Scan for the cell matching the given text and deliver its (X, Y) coordinate at center. 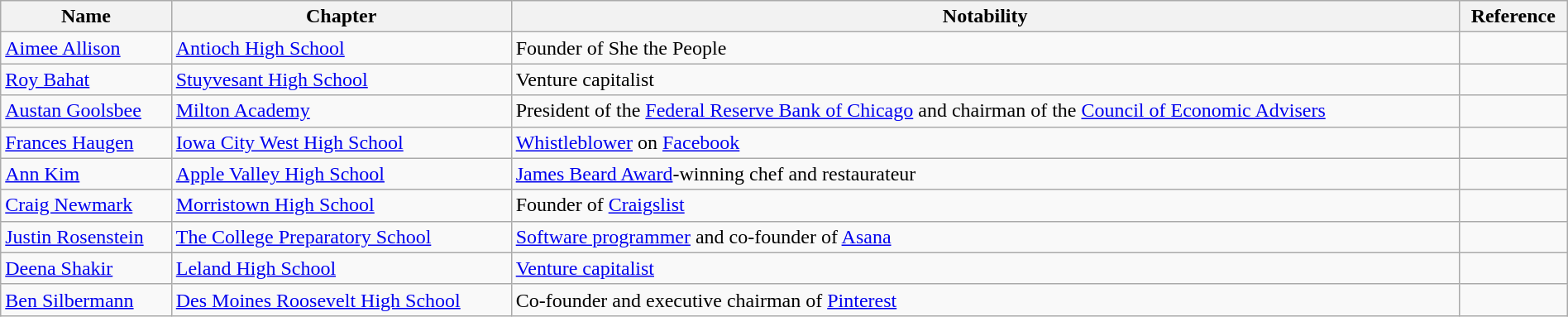
Notability (985, 17)
Morristown High School (341, 205)
Deena Shakir (86, 268)
Software programmer and co-founder of Asana (985, 237)
Chapter (341, 17)
Leland High School (341, 268)
Milton Academy (341, 111)
Frances Haugen (86, 142)
Des Moines Roosevelt High School (341, 300)
Antioch High School (341, 48)
James Beard Award-winning chef and restaurateur (985, 174)
Name (86, 17)
Ben Silbermann (86, 300)
The College Preparatory School (341, 237)
Craig Newmark (86, 205)
Iowa City West High School (341, 142)
Founder of She the People (985, 48)
Apple Valley High School (341, 174)
Justin Rosenstein (86, 237)
Co-founder and executive chairman of Pinterest (985, 300)
President of the Federal Reserve Bank of Chicago and chairman of the Council of Economic Advisers (985, 111)
Whistleblower on Facebook (985, 142)
Ann Kim (86, 174)
Aimee Allison (86, 48)
Stuyvesant High School (341, 79)
Reference (1513, 17)
Austan Goolsbee (86, 111)
Roy Bahat (86, 79)
Founder of Craigslist (985, 205)
